Capture the cell that displays the provided text and extract its [x, y] central coordinate. 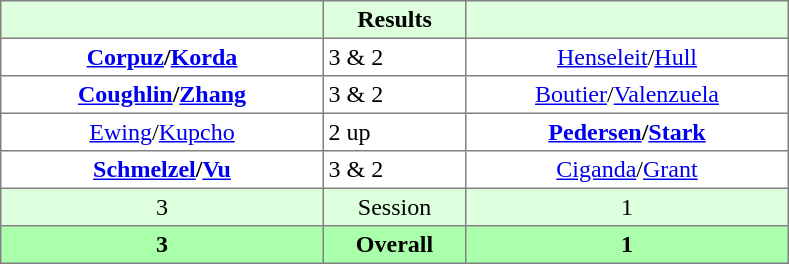
Overall [394, 245]
2 up [394, 132]
Results [394, 20]
Ciganda/Grant [627, 170]
Session [394, 207]
Schmelzel/Vu [162, 170]
Henseleit/Hull [627, 57]
Boutier/Valenzuela [627, 95]
Coughlin/Zhang [162, 95]
Pedersen/Stark [627, 132]
Corpuz/Korda [162, 57]
Ewing/Kupcho [162, 132]
